For the text-containing cell, return its midpoint in (x, y) coordinate format. 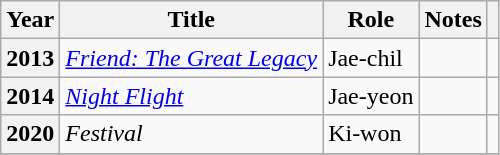
Ki-won (371, 134)
Role (371, 20)
2020 (30, 134)
Year (30, 20)
Title (192, 20)
Festival (192, 134)
2014 (30, 96)
Night Flight (192, 96)
2013 (30, 58)
Notes (453, 20)
Jae-chil (371, 58)
Friend: The Great Legacy (192, 58)
Jae-yeon (371, 96)
